Find where the given text appears and provide that cell's center as (x, y) coordinate. 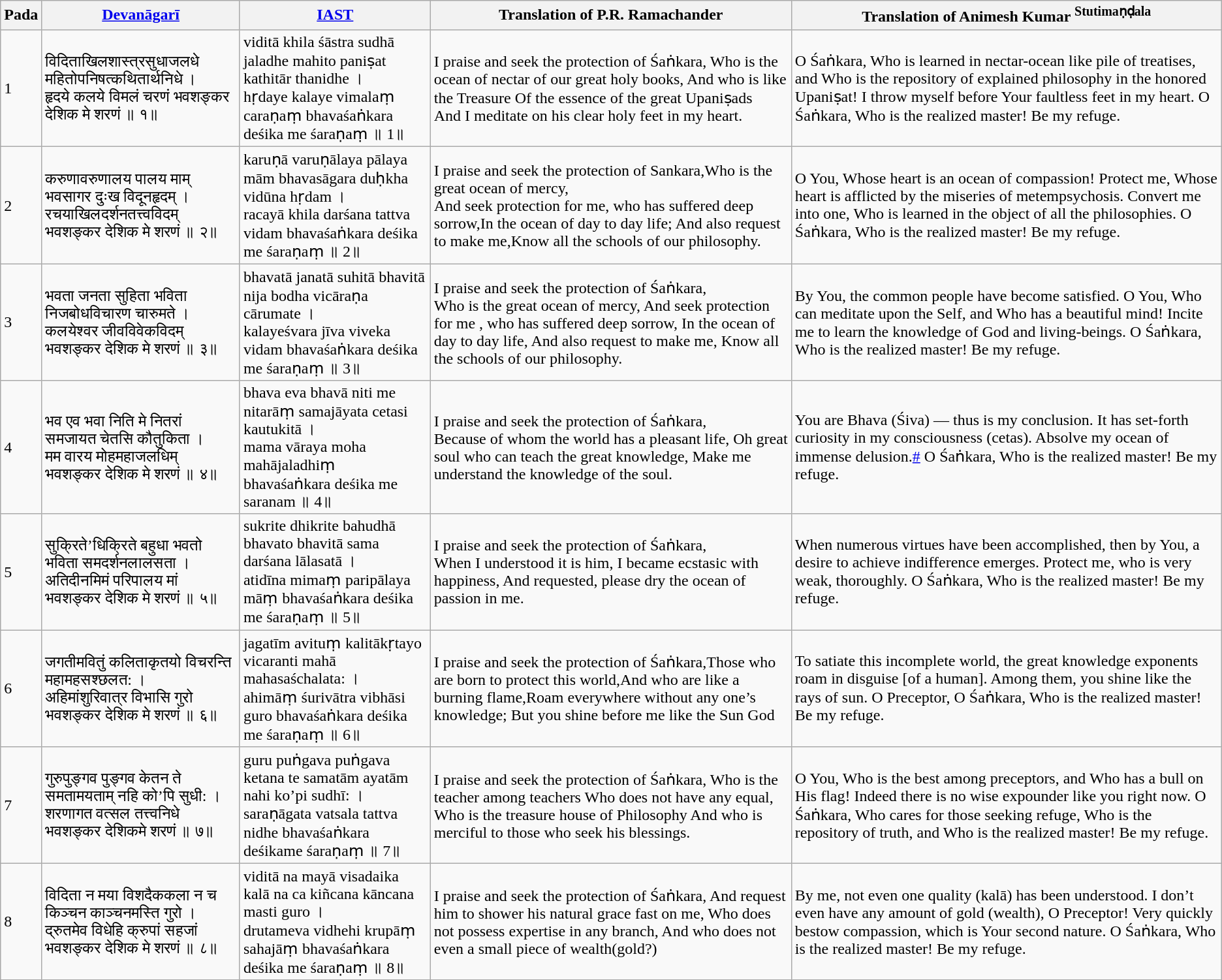
4 (21, 447)
जगतीमवितुं कलिताकृतयो विचरन्ति महामहसश्छलत: ।अहिमांशुरिवात्र विभासि गुरो भवशङ्कर देशिक मे शरणं ॥ ६॥ (141, 688)
viditā na mayā visadaika kalā na ca kiñcana kāncana masti guro ।drutameva vidhehi krupāṃ sahajāṃ bhavaśaṅkara deśika me śaraṇaṃ ॥ 8॥ (335, 922)
karuṇā varuṇālaya pālaya mām bhavasāgara duḥkha vidūna hṛdam ।racayā khila darśana tattva vidam bhavaśaṅkara deśika me śaraṇaṃ ॥ 2॥ (335, 205)
IAST (335, 16)
jagatīm avituṃ kalitākṛtayo vicaranti mahā mahasaśchalata: ।ahimāṃ śurivātra vibhāsi guro bhavaśaṅkara deśika me śaraṇaṃ ॥ 6॥ (335, 688)
Pada (21, 16)
sukrite dhikrite bahudhā bhavato bhavitā sama darśana lālasatā ।atidīna mimaṃ paripālaya māṃ bhavaśaṅkara deśika me śaraṇaṃ ॥ 5॥ (335, 572)
6 (21, 688)
viditā khila śāstra sudhā jaladhe mahito paniṣat kathitār thanidhe ।hṛdaye kalaye vimalaṃ caraṇaṃ bhavaśaṅkara deśika me śaraṇaṃ ॥ 1॥ (335, 87)
सुक्रिते’धिक्रिते बहुधा भवतो भविता समदर्शनलालसता ।अतिदीनमिमं परिपालय मां भवशङ्कर देशिक मे शरणं ॥ ५॥ (141, 572)
विदिताखिलशास्त्रसुधाजलधे महितोपनिषत्कथितार्थनिधे ।हृदये कलये विमलं चरणं भवशङ्कर देशिक मे शरणं ॥ १॥ (141, 87)
विदिता न मया विशदैककला न च किञ्चन काञ्चनमस्ति गुरो ।द्रुतमेव विधेहि क्रुपां सहजां भवशङ्कर देशिक मे शरणं ॥ ८॥ (141, 922)
bhavatā janatā suhitā bhavitā nija bodha vicāraṇa cārumate ।kalayeśvara jīva viveka vidam bhavaśaṅkara deśika me śaraṇaṃ ॥ 3॥ (335, 323)
guru puṅgava puṅgava ketana te samatām ayatām nahi ko’pi sudhī: ।saraṇāgata vatsala tattva nidhe bhavaśaṅkara deśikame śaraṇaṃ ॥ 7॥ (335, 806)
Translation of P.R. Ramachander (611, 16)
Devanāgarī (141, 16)
3 (21, 323)
7 (21, 806)
8 (21, 922)
Translation of Animesh Kumar Stutimaṇḍala (1007, 16)
भव एव भवा निति मे नितरां समजायत चेतसि कौतुकिता ।मम वारय मोहमहाजलधिम् भवशङ्कर देशिक मे शरणं ॥ ४॥ (141, 447)
1 (21, 87)
5 (21, 572)
करुणावरुणालय पालय माम् भवसागर दुःख विदूनहृदम् ।रचयाखिलदर्शनतत्त्वविदम् भवशङ्कर देशिक मे शरणं ॥ २॥ (141, 205)
गुरुपुङ्गव पुङ्गव केतन ते समतामयताम् नहि को’पि सुधी: ।शरणागत वत्सल तत्त्वनिधे भवशङ्कर देशिकमे शरणं ॥ ७॥ (141, 806)
2 (21, 205)
भवता जनता सुहिता भविता निजबोधविचारण चारुमते ।कलयेश्वर जीवविवेकविदम् भवशङ्कर देशिक मे शरणं ॥ ३॥ (141, 323)
bhava eva bhavā niti me nitarāṃ samajāyata cetasi kautukitā ।mama vāraya moha mahājaladhiṃ bhavaśaṅkara deśika me saranam ॥ 4॥ (335, 447)
